Identify which cell holds the provided text, then report its [x, y] central coordinate. 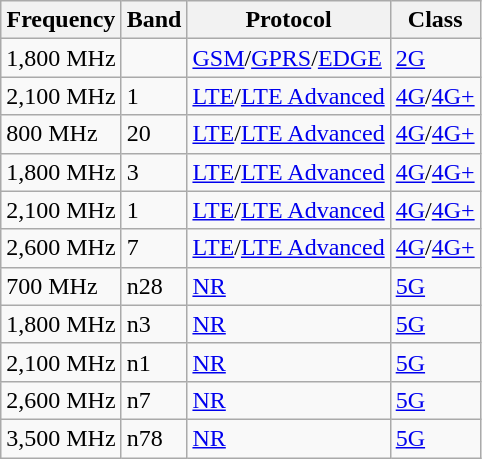
800 MHz [61, 134]
3,500 MHz [61, 438]
n78 [154, 438]
7 [154, 248]
n7 [154, 400]
n1 [154, 362]
2G [435, 58]
n28 [154, 286]
n3 [154, 324]
Band [154, 20]
700 MHz [61, 286]
Protocol [288, 20]
Class [435, 20]
Frequency [61, 20]
GSM/GPRS/EDGE [288, 58]
3 [154, 172]
20 [154, 134]
